Find where the given text appears and provide that cell's center as (X, Y) coordinate. 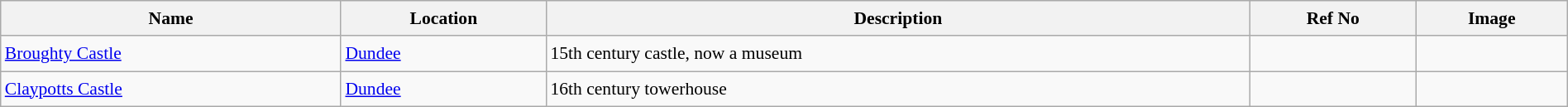
Location (443, 18)
15th century castle, now a museum (898, 55)
Claypotts Castle (171, 90)
Broughty Castle (171, 55)
Name (171, 18)
Description (898, 18)
Ref No (1333, 18)
16th century towerhouse (898, 90)
Image (1492, 18)
